Provide the (X, Y) coordinate of the cell's center where the given text is located.  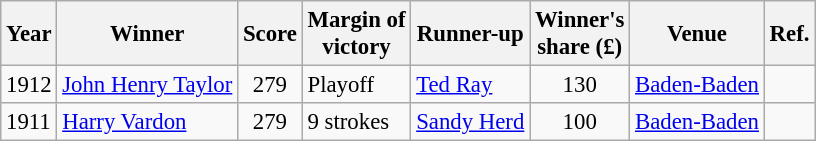
Winner (148, 34)
Venue (698, 34)
John Henry Taylor (148, 85)
Year (29, 34)
100 (580, 122)
Sandy Herd (470, 122)
Playoff (356, 85)
Ref. (789, 34)
Score (270, 34)
Winner'sshare (£) (580, 34)
Harry Vardon (148, 122)
130 (580, 85)
Ted Ray (470, 85)
9 strokes (356, 122)
1911 (29, 122)
Margin ofvictory (356, 34)
1912 (29, 85)
Runner-up (470, 34)
